Provide the [X, Y] coordinate of the cell's center where the given text is located.  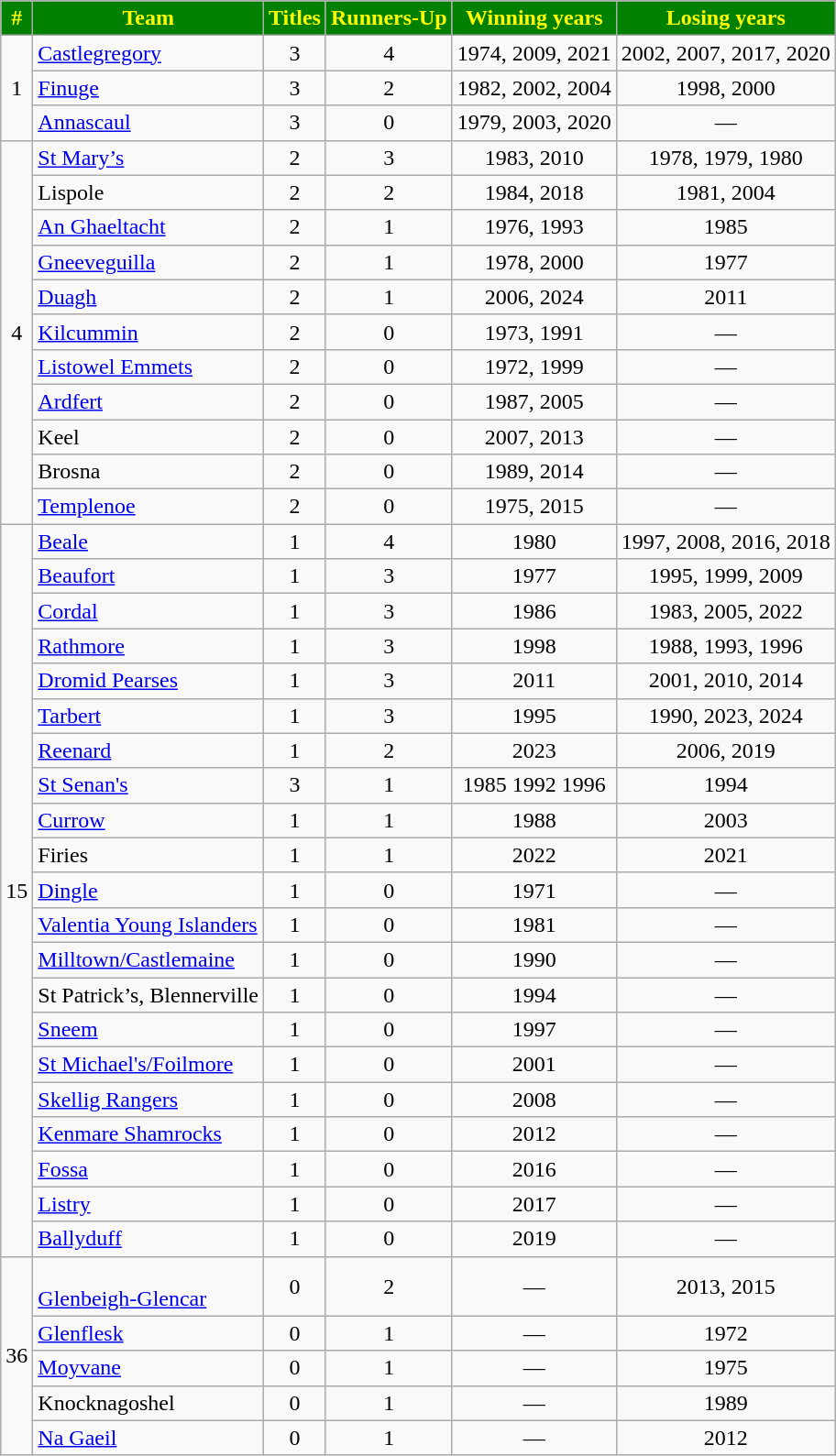
36 [16, 1356]
1988, 1993, 1996 [726, 646]
2007, 2013 [533, 437]
2013, 2015 [726, 1286]
1985 1992 1996 [533, 785]
Finuge [148, 88]
Beale [148, 542]
Glenbeigh-Glencar [148, 1286]
Beaufort [148, 576]
1975 [726, 1368]
Valentia Young Islanders [148, 925]
1972 [726, 1333]
2001, 2010, 2014 [726, 681]
1984, 2018 [533, 192]
2006, 2019 [726, 750]
Duagh [148, 297]
2023 [533, 750]
Gneeveguilla [148, 262]
Losing years [726, 18]
Castlegregory [148, 53]
Runners-Up [389, 18]
Listowel Emmets [148, 367]
1971 [533, 890]
1998, 2000 [726, 88]
Firies [148, 855]
2002, 2007, 2017, 2020 [726, 53]
Kilcummin [148, 332]
1997, 2008, 2016, 2018 [726, 542]
1990, 2023, 2024 [726, 716]
St Patrick’s, Blennerville [148, 994]
Keel [148, 437]
Annascaul [148, 123]
2017 [533, 1204]
1978, 1979, 1980 [726, 158]
Kenmare Shamrocks [148, 1134]
1982, 2002, 2004 [533, 88]
St Senan's [148, 785]
2016 [533, 1169]
15 [16, 891]
1980 [533, 542]
Ballyduff [148, 1239]
Glenflesk [148, 1333]
Tarbert [148, 716]
1986 [533, 611]
2006, 2024 [533, 297]
An Ghaeltacht [148, 227]
Knocknagoshel [148, 1403]
# [16, 18]
1978, 2000 [533, 262]
Cordal [148, 611]
Moyvane [148, 1368]
Templenoe [148, 507]
2003 [726, 820]
Team [148, 18]
1973, 1991 [533, 332]
St Michael's/Foilmore [148, 1065]
2019 [533, 1239]
2021 [726, 855]
1979, 2003, 2020 [533, 123]
2008 [533, 1100]
1987, 2005 [533, 401]
Winning years [533, 18]
1989, 2014 [533, 472]
Milltown/Castlemaine [148, 959]
1974, 2009, 2021 [533, 53]
Reenard [148, 750]
Dingle [148, 890]
1981, 2004 [726, 192]
1995, 1999, 2009 [726, 576]
Ardfert [148, 401]
1983, 2010 [533, 158]
1981 [533, 925]
Listry [148, 1204]
St Mary’s [148, 158]
Na Gaeil [148, 1438]
1995 [533, 716]
Rathmore [148, 646]
Skellig Rangers [148, 1100]
1988 [533, 820]
1976, 1993 [533, 227]
Lispole [148, 192]
1997 [533, 1030]
1998 [533, 646]
1989 [726, 1403]
1972, 1999 [533, 367]
Dromid Pearses [148, 681]
Titles [295, 18]
1975, 2015 [533, 507]
1985 [726, 227]
Fossa [148, 1169]
2022 [533, 855]
Currow [148, 820]
1983, 2005, 2022 [726, 611]
Brosna [148, 472]
1990 [533, 959]
Sneem [148, 1030]
2001 [533, 1065]
